For the text-containing cell, return its midpoint in (X, Y) coordinate format. 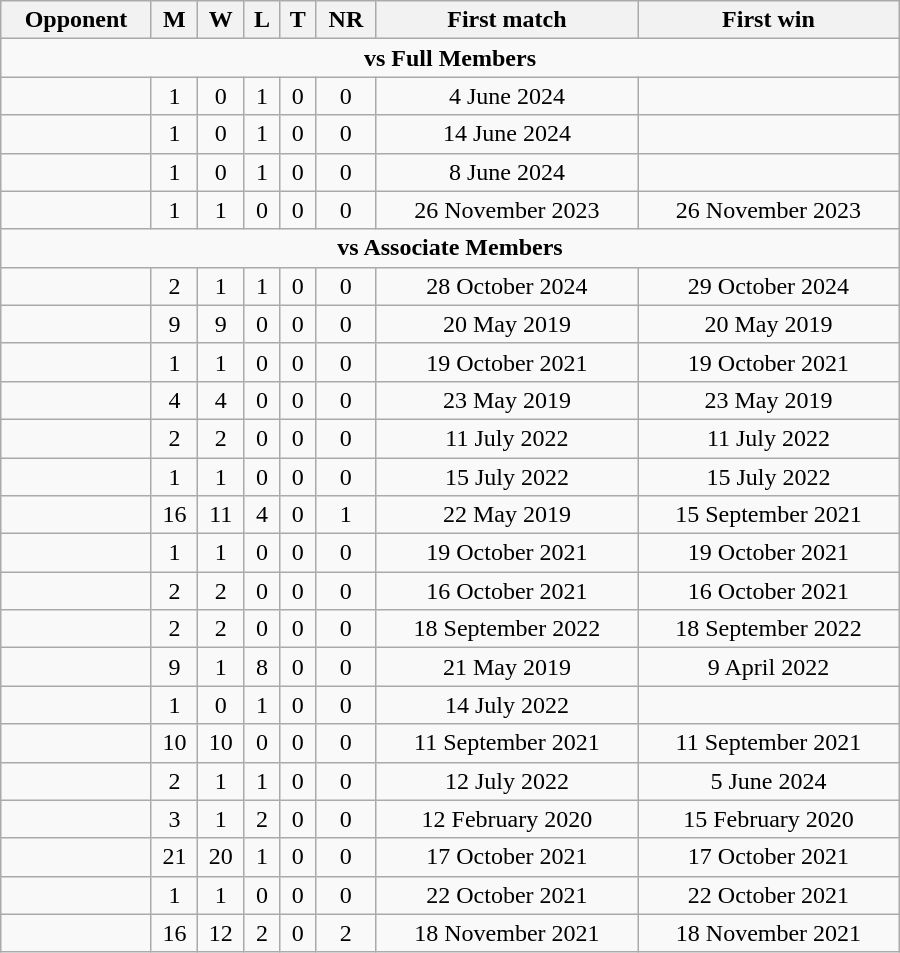
T (298, 20)
15 February 2020 (769, 819)
21 (174, 857)
21 May 2019 (507, 667)
First match (507, 20)
vs Associate Members (450, 248)
11 (221, 515)
4 June 2024 (507, 96)
12 February 2020 (507, 819)
22 May 2019 (507, 515)
3 (174, 819)
28 October 2024 (507, 286)
12 (221, 933)
29 October 2024 (769, 286)
NR (346, 20)
8 June 2024 (507, 172)
14 July 2022 (507, 705)
12 July 2022 (507, 781)
Opponent (76, 20)
14 June 2024 (507, 134)
W (221, 20)
5 June 2024 (769, 781)
9 April 2022 (769, 667)
vs Full Members (450, 58)
First win (769, 20)
M (174, 20)
L (262, 20)
20 (221, 857)
15 September 2021 (769, 515)
8 (262, 667)
